Capture the cell that displays the provided text and extract its [x, y] central coordinate. 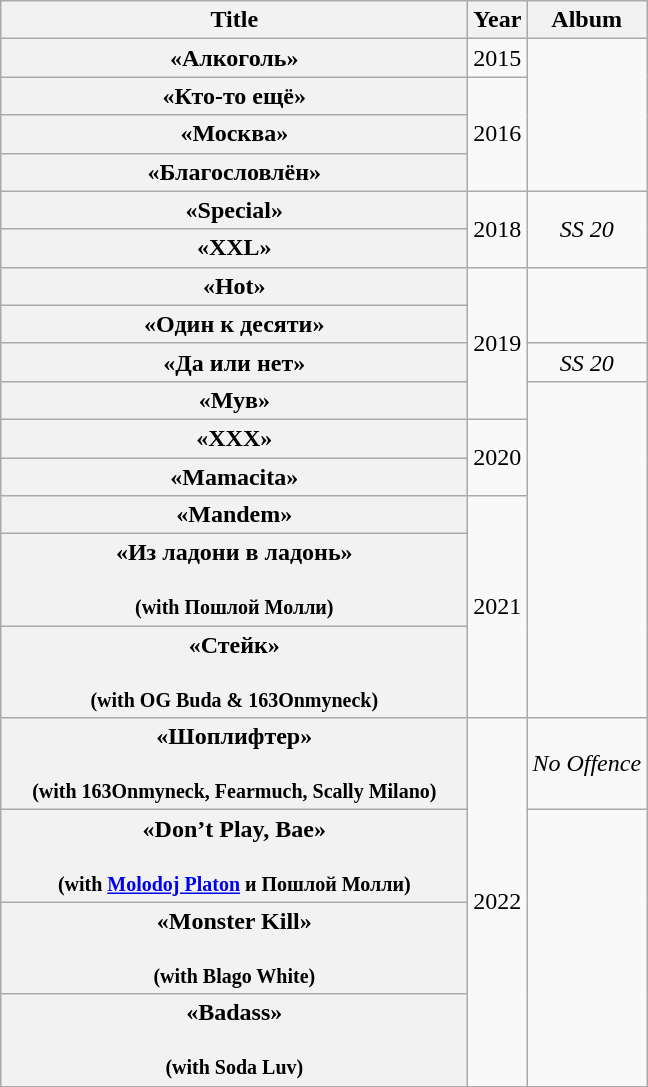
«Из ладони в ладонь»(with Пошлой Молли) [234, 580]
Title [234, 20]
«Don’t Play, Bae»(with Molodoj Platon и Пошлой Молли) [234, 856]
2021 [498, 607]
«Мув» [234, 400]
«Стейк»(with OG Buda & 163Onmyneck) [234, 672]
Album [587, 20]
«Mandem» [234, 515]
«Москва» [234, 134]
Year [498, 20]
«Шоплифтер»(with 163Onmyneck, Fearmuch, Scally Milano) [234, 764]
2015 [498, 58]
2016 [498, 134]
2018 [498, 229]
«Благословлён» [234, 172]
2020 [498, 457]
«Special» [234, 210]
«Hot» [234, 286]
«Один к десяти» [234, 324]
«Алкоголь» [234, 58]
«Да или нет» [234, 362]
«XXX» [234, 438]
«Mamacita» [234, 477]
2019 [498, 343]
«Badass»(with Soda Luv) [234, 1040]
2022 [498, 902]
«XXL» [234, 248]
«Monster Kill»(with Blago White) [234, 948]
No Offence [587, 764]
«Кто-то ещё» [234, 96]
